For the text-containing cell, return its midpoint in (X, Y) coordinate format. 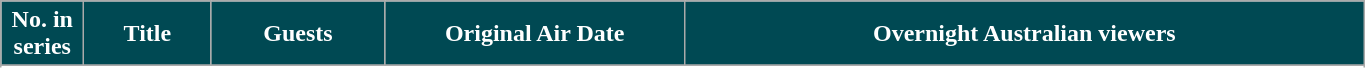
Guests (298, 34)
Title (148, 34)
No. inseries (42, 34)
Overnight Australian viewers (1024, 34)
Original Air Date (534, 34)
